Determine the (X, Y) coordinate at the center of the cell enclosing the given text.  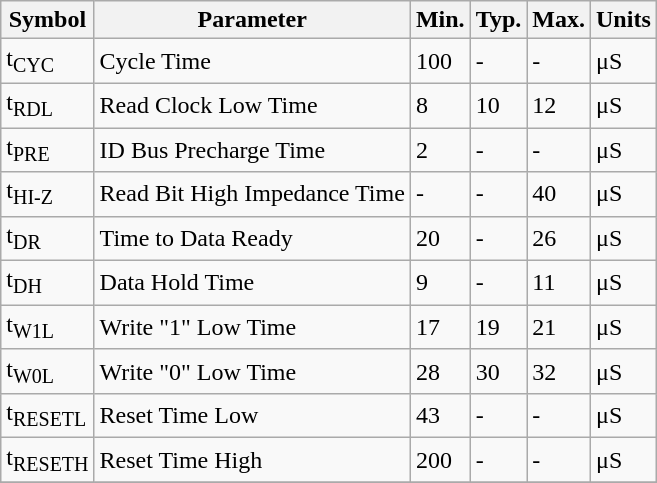
Symbol (48, 20)
200 (440, 460)
21 (559, 327)
tDH (48, 283)
12 (559, 105)
20 (440, 238)
Data Hold Time (252, 283)
ID Bus Precharge Time (252, 150)
32 (559, 371)
19 (498, 327)
Reset Time Low (252, 416)
Max. (559, 20)
Units (624, 20)
100 (440, 61)
Reset Time High (252, 460)
43 (440, 416)
28 (440, 371)
11 (559, 283)
9 (440, 283)
17 (440, 327)
Typ. (498, 20)
tHI-Z (48, 194)
Read Clock Low Time (252, 105)
tRDL (48, 105)
40 (559, 194)
30 (498, 371)
Write "1" Low Time (252, 327)
Cycle Time (252, 61)
Parameter (252, 20)
2 (440, 150)
Write "0" Low Time (252, 371)
tW0L (48, 371)
Min. (440, 20)
8 (440, 105)
tPRE (48, 150)
26 (559, 238)
Time to Data Ready (252, 238)
10 (498, 105)
tDR (48, 238)
tRESETL (48, 416)
tW1L (48, 327)
tRESETH (48, 460)
tCYC (48, 61)
Read Bit High Impedance Time (252, 194)
